Return [X, Y] of the center of cell containing provided text 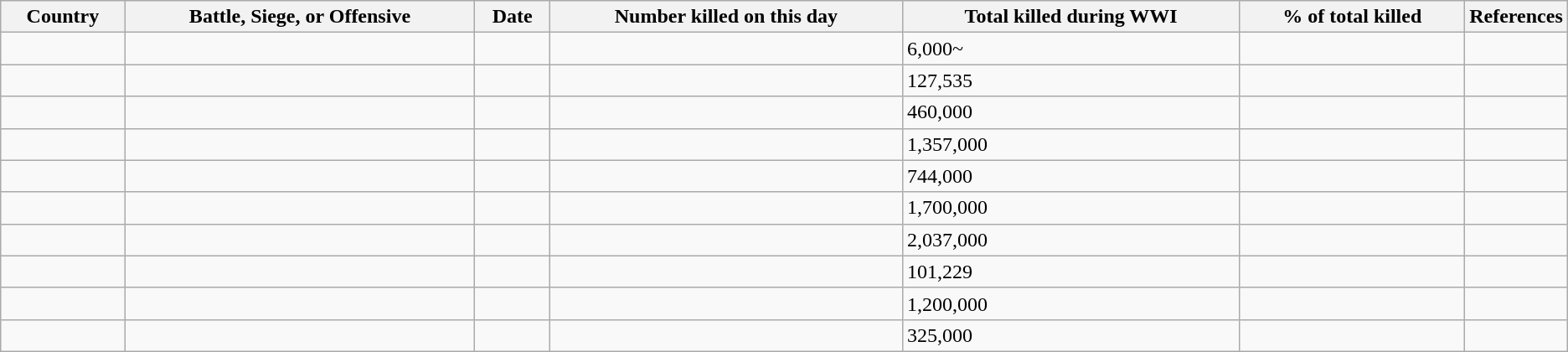
127,535 [1070, 80]
Total killed during WWI [1070, 17]
2,037,000 [1070, 240]
References [1516, 17]
325,000 [1070, 335]
101,229 [1070, 272]
744,000 [1070, 176]
% of total killed [1352, 17]
Battle, Siege, or Offensive [300, 17]
Number killed on this day [725, 17]
1,700,000 [1070, 208]
1,357,000 [1070, 144]
1,200,000 [1070, 303]
Date [513, 17]
460,000 [1070, 112]
Country [63, 17]
6,000~ [1070, 49]
